Identify which cell holds the provided text, then report its (x, y) central coordinate. 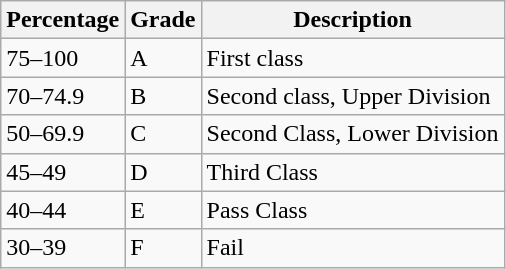
45–49 (63, 172)
B (163, 96)
30–39 (63, 248)
Description (352, 20)
50–69.9 (63, 134)
40–44 (63, 210)
Second Class, Lower Division (352, 134)
E (163, 210)
Second class, Upper Division (352, 96)
70–74.9 (63, 96)
Pass Class (352, 210)
F (163, 248)
Third Class (352, 172)
Fail (352, 248)
75–100 (63, 58)
Grade (163, 20)
A (163, 58)
D (163, 172)
First class (352, 58)
Percentage (63, 20)
C (163, 134)
